Pinpoint the cell where the given text exists, returning its (X, Y) midpoint coordinate. 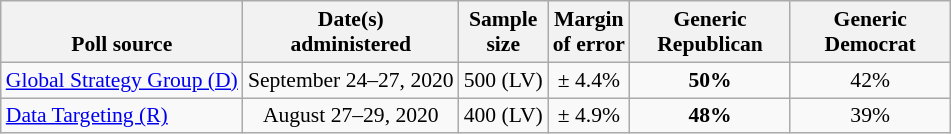
Data Targeting (R) (122, 116)
39% (870, 116)
500 (LV) (504, 80)
September 24–27, 2020 (351, 80)
Global Strategy Group (D) (122, 80)
400 (LV) (504, 116)
Marginof error (589, 32)
± 4.4% (589, 80)
GenericRepublican (710, 32)
Samplesize (504, 32)
50% (710, 80)
42% (870, 80)
48% (710, 116)
Date(s)administered (351, 32)
August 27–29, 2020 (351, 116)
± 4.9% (589, 116)
GenericDemocrat (870, 32)
Poll source (122, 32)
